Search for the cell housing the specified text and yield its [X, Y] center coordinate. 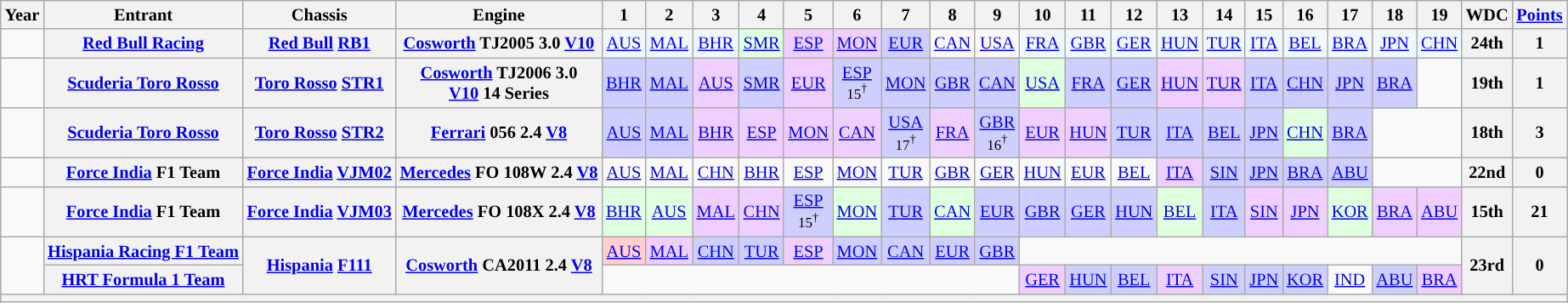
Cosworth CA2011 2.4 V8 [499, 266]
IND [1350, 279]
10 [1043, 14]
11 [1089, 14]
12 [1134, 14]
5 [807, 14]
Toro Rosso STR1 [320, 83]
Ferrari 056 2.4 V8 [499, 133]
Mercedes FO 108W 2.4 V8 [499, 172]
Engine [499, 14]
Red Bull Racing [143, 43]
14 [1224, 14]
21 [1539, 211]
13 [1180, 14]
24th [1487, 43]
Chassis [320, 14]
16 [1305, 14]
8 [952, 14]
17 [1350, 14]
GBR16† [998, 133]
Cosworth TJ2006 3.0V10 14 Series [499, 83]
Hispania F111 [320, 266]
22nd [1487, 172]
Entrant [143, 14]
18 [1395, 14]
Red Bull RB1 [320, 43]
HRT Formula 1 Team [143, 279]
Mercedes FO 108X 2.4 V8 [499, 211]
7 [906, 14]
4 [761, 14]
WDC [1487, 14]
Cosworth TJ2005 3.0 V10 [499, 43]
Force India VJM03 [320, 211]
15 [1264, 14]
15th [1487, 211]
Toro Rosso STR2 [320, 133]
USA17† [906, 133]
18th [1487, 133]
23rd [1487, 266]
Hispania Racing F1 Team [143, 251]
19 [1440, 14]
Force India VJM02 [320, 172]
Points [1539, 14]
Year [22, 14]
9 [998, 14]
19th [1487, 83]
6 [857, 14]
2 [670, 14]
